For the text-containing cell, return its midpoint in [x, y] coordinate format. 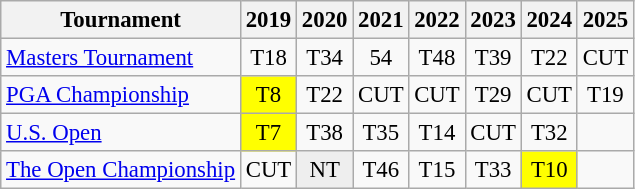
T19 [605, 95]
Masters Tournament [121, 58]
T34 [325, 58]
Tournament [121, 20]
T7 [268, 133]
54 [381, 58]
T38 [325, 133]
2025 [605, 20]
T35 [381, 133]
NT [325, 170]
2020 [325, 20]
T18 [268, 58]
T33 [493, 170]
PGA Championship [121, 95]
T39 [493, 58]
T8 [268, 95]
T48 [437, 58]
2019 [268, 20]
T46 [381, 170]
T10 [549, 170]
2022 [437, 20]
T15 [437, 170]
2023 [493, 20]
The Open Championship [121, 170]
U.S. Open [121, 133]
2024 [549, 20]
T14 [437, 133]
T32 [549, 133]
2021 [381, 20]
T29 [493, 95]
